Find where the given text appears and provide that cell's center as (X, Y) coordinate. 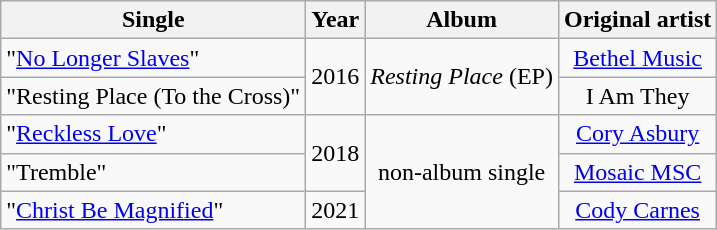
2018 (336, 153)
Resting Place (EP) (462, 77)
Single (154, 20)
Mosaic MSC (637, 172)
Year (336, 20)
I Am They (637, 96)
"Reckless Love" (154, 134)
2016 (336, 77)
Cody Carnes (637, 210)
"No Longer Slaves" (154, 58)
non-album single (462, 172)
Cory Asbury (637, 134)
2021 (336, 210)
Album (462, 20)
"Tremble" (154, 172)
Original artist (637, 20)
Bethel Music (637, 58)
"Resting Place (To the Cross)" (154, 96)
"Christ Be Magnified" (154, 210)
